Extract the [x, y] coordinate from the center of the cell holding the provided text.  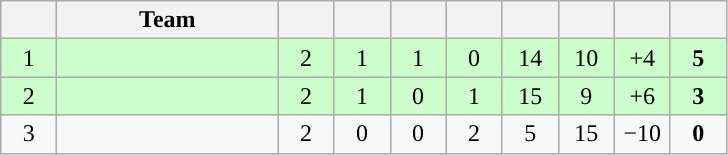
+4 [642, 58]
−10 [642, 134]
+6 [642, 96]
9 [586, 96]
10 [586, 58]
Team [168, 20]
14 [530, 58]
